Extract the [X, Y] coordinate from the center of the cell holding the provided text.  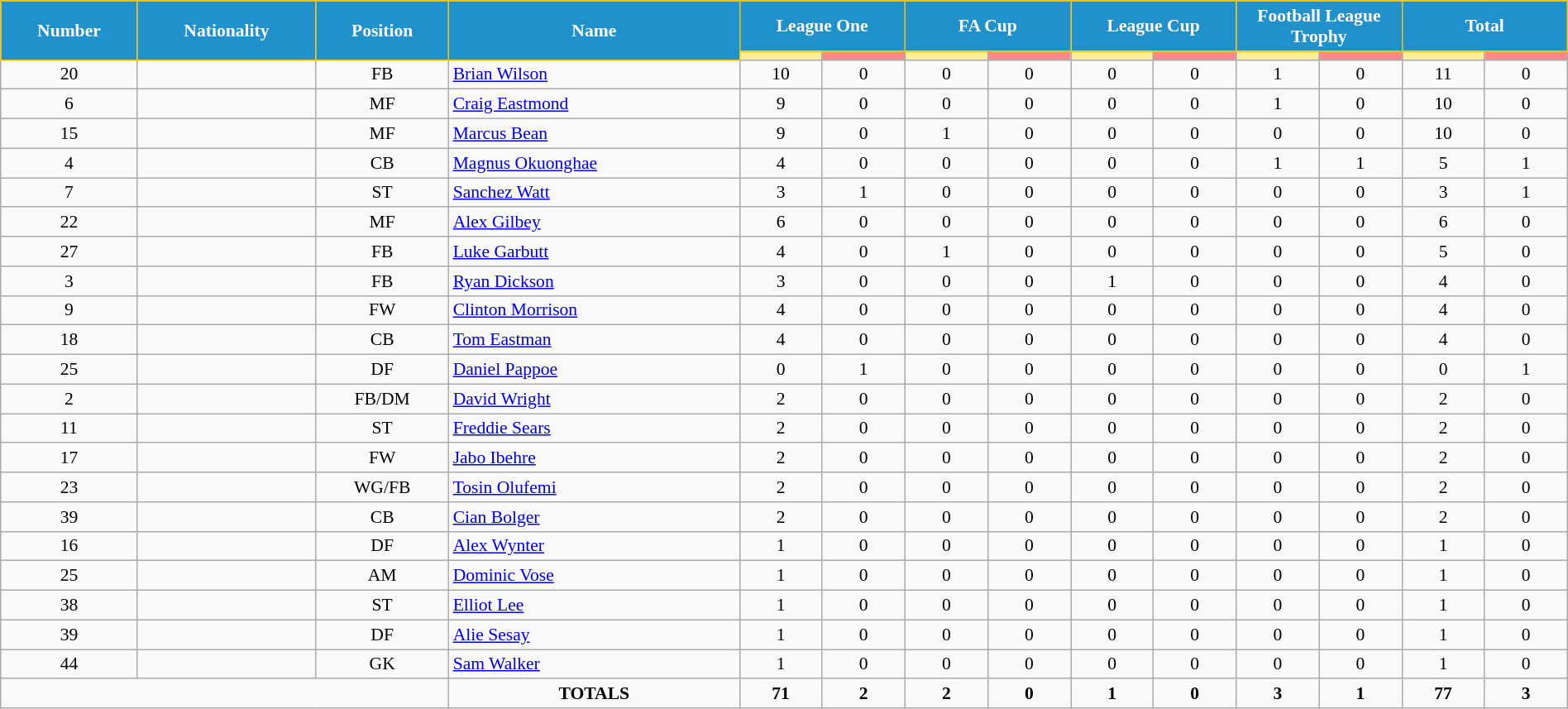
20 [69, 74]
FB/DM [382, 399]
Craig Eastmond [594, 104]
Daniel Pappoe [594, 370]
Luke Garbutt [594, 252]
18 [69, 340]
77 [1443, 694]
Elliot Lee [594, 606]
Magnus Okuonghae [594, 163]
22 [69, 223]
Name [594, 30]
44 [69, 664]
Total [1484, 26]
17 [69, 458]
League Cup [1153, 26]
Football League Trophy [1319, 26]
Brian Wilson [594, 74]
Sanchez Watt [594, 193]
15 [69, 134]
FA Cup [987, 26]
Number [69, 30]
Jabo Ibehre [594, 458]
23 [69, 487]
GK [382, 664]
71 [781, 694]
Sam Walker [594, 664]
League One [822, 26]
16 [69, 546]
Marcus Bean [594, 134]
WG/FB [382, 487]
Ryan Dickson [594, 281]
Freddie Sears [594, 429]
TOTALS [594, 694]
Alex Gilbey [594, 223]
Alie Sesay [594, 635]
Tosin Olufemi [594, 487]
Tom Eastman [594, 340]
7 [69, 193]
27 [69, 252]
AM [382, 576]
Alex Wynter [594, 546]
Cian Bolger [594, 517]
Nationality [227, 30]
Clinton Morrison [594, 310]
David Wright [594, 399]
38 [69, 606]
Dominic Vose [594, 576]
Position [382, 30]
